From the cell containing the given text, extract its center point as [x, y] coordinate. 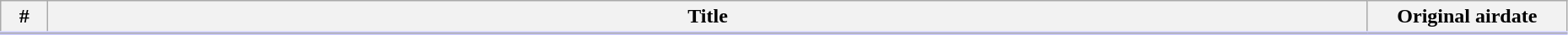
Title [708, 17]
Original airdate [1467, 17]
# [24, 17]
